Find where the given text appears and provide that cell's center as (x, y) coordinate. 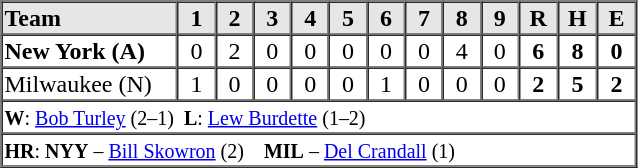
New York (A) (90, 50)
Team (90, 18)
Milwaukee (N) (90, 84)
W: Bob Turley (2–1) L: Lew Burdette (1–2) (319, 116)
3 (272, 18)
R (538, 18)
H (578, 18)
7 (424, 18)
HR: NYY – Bill Skowron (2) MIL – Del Crandall (1) (319, 150)
9 (500, 18)
E (616, 18)
